Provide the (X, Y) coordinate of the cell's center where the given text is located.  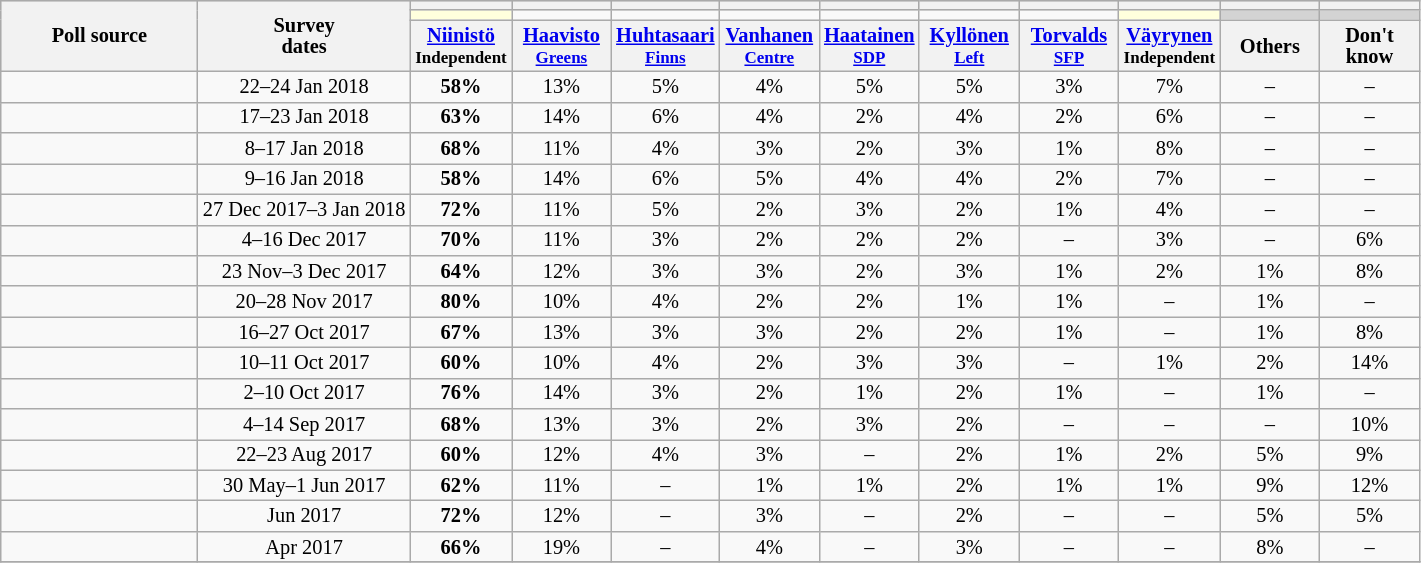
HaatainenSDP (869, 46)
70% (460, 240)
HaavistoGreens (562, 46)
30 May–1 Jun 2017 (304, 486)
22–23 Aug 2017 (304, 454)
23 Nov–3 Dec 2017 (304, 270)
4–14 Sep 2017 (304, 424)
62% (460, 486)
63% (460, 118)
Poll source (100, 36)
Don't know (1370, 46)
2–10 Oct 2017 (304, 394)
VanhanenCentre (769, 46)
KyllönenLeft (969, 46)
Jun 2017 (304, 516)
64% (460, 270)
22–24 Jan 2018 (304, 86)
20–28 Nov 2017 (304, 302)
76% (460, 394)
4–16 Dec 2017 (304, 240)
16–27 Oct 2017 (304, 332)
19% (562, 546)
Surveydates (304, 36)
Apr 2017 (304, 546)
VäyrynenIndependent (1170, 46)
Others (1270, 46)
8–17 Jan 2018 (304, 148)
67% (460, 332)
17–23 Jan 2018 (304, 118)
27 Dec 2017–3 Jan 2018 (304, 210)
10–11 Oct 2017 (304, 362)
66% (460, 546)
TorvaldsSFP (1069, 46)
NiinistöIndependent (460, 46)
9–16 Jan 2018 (304, 178)
80% (460, 302)
HuhtasaariFinns (665, 46)
